Scan for the cell matching the given text and deliver its (X, Y) coordinate at center. 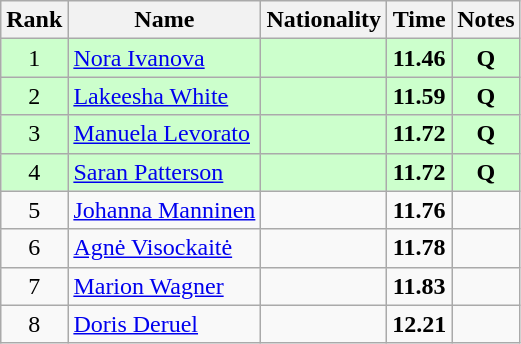
Nationality (324, 20)
Marion Wagner (164, 286)
4 (34, 172)
Agnė Visockaitė (164, 248)
7 (34, 286)
11.46 (420, 58)
2 (34, 96)
3 (34, 134)
12.21 (420, 324)
6 (34, 248)
11.78 (420, 248)
1 (34, 58)
Rank (34, 20)
Doris Deruel (164, 324)
Name (164, 20)
5 (34, 210)
Time (420, 20)
11.59 (420, 96)
Saran Patterson (164, 172)
Lakeesha White (164, 96)
Manuela Levorato (164, 134)
Nora Ivanova (164, 58)
8 (34, 324)
Johanna Manninen (164, 210)
Notes (486, 20)
11.83 (420, 286)
11.76 (420, 210)
